Extract the [x, y] coordinate from the center of the cell holding the provided text.  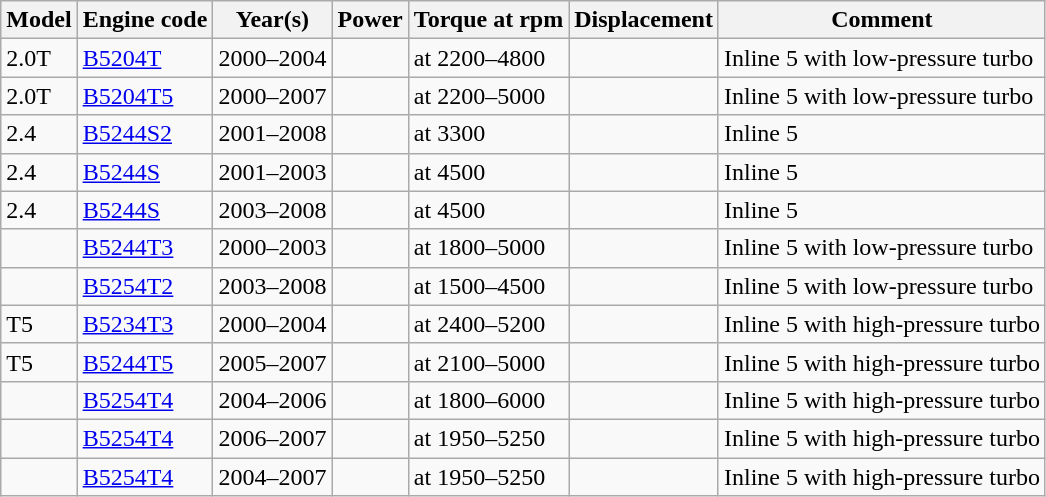
Power [370, 20]
B5234T3 [145, 324]
2005–2007 [272, 362]
at 3300 [488, 134]
2001–2003 [272, 172]
2004–2006 [272, 400]
B5204T [145, 58]
2000–2007 [272, 96]
2001–2008 [272, 134]
Year(s) [272, 20]
at 2200–5000 [488, 96]
Displacement [644, 20]
Engine code [145, 20]
B5204T5 [145, 96]
at 1800–6000 [488, 400]
Model [39, 20]
B5244S2 [145, 134]
at 2100–5000 [488, 362]
at 2200–4800 [488, 58]
B5244T5 [145, 362]
2000–2003 [272, 248]
B5244T3 [145, 248]
at 2400–5200 [488, 324]
at 1500–4500 [488, 286]
at 1800–5000 [488, 248]
Torque at rpm [488, 20]
2004–2007 [272, 477]
Comment [882, 20]
B5254T2 [145, 286]
2006–2007 [272, 438]
